Scan for the cell matching the given text and deliver its [X, Y] coordinate at center. 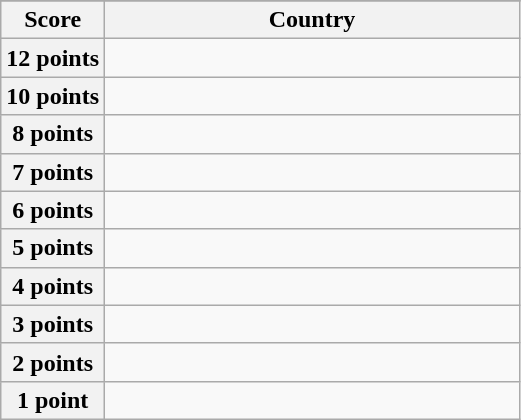
12 points [53, 58]
3 points [53, 324]
5 points [53, 248]
6 points [53, 210]
4 points [53, 286]
7 points [53, 172]
2 points [53, 362]
8 points [53, 134]
10 points [53, 96]
1 point [53, 400]
Country [312, 20]
Score [53, 20]
